Find where the given text appears and provide that cell's center as [x, y] coordinate. 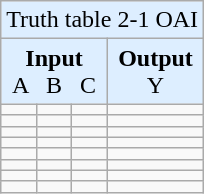
InputA B C [54, 72]
Output Y [155, 72]
Truth table 2-1 OAI [102, 20]
